Provide the [X, Y] coordinate of the cell's center where the given text is located.  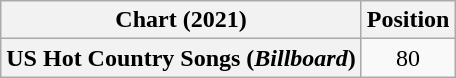
Chart (2021) [181, 20]
80 [408, 58]
US Hot Country Songs (Billboard) [181, 58]
Position [408, 20]
